Output the [x, y] coordinate of the center of the cell containing the given text.  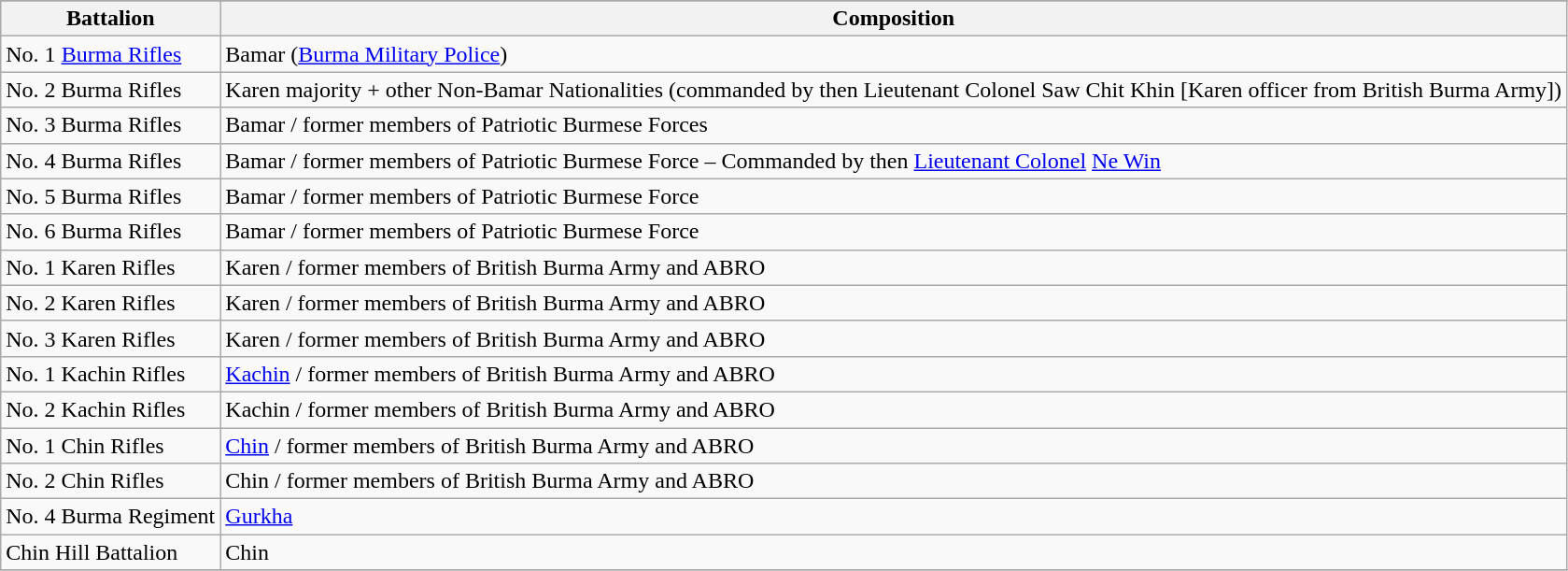
No. 1 Chin Rifles [110, 446]
Bamar (Burma Military Police) [894, 54]
Bamar / former members of Patriotic Burmese Forces [894, 125]
Composition [894, 19]
No. 1 Burma Rifles [110, 54]
Battalion [110, 19]
No. 2 Karen Rifles [110, 303]
Chin [894, 552]
Chin Hill Battalion [110, 552]
No. 3 Burma Rifles [110, 125]
No. 2 Burma Rifles [110, 90]
No. 1 Karen Rifles [110, 267]
No. 2 Chin Rifles [110, 481]
No. 5 Burma Rifles [110, 196]
Karen majority + other Non-Bamar Nationalities (commanded by then Lieutenant Colonel Saw Chit Khin [Karen officer from British Burma Army]) [894, 90]
No. 3 Karen Rifles [110, 338]
Bamar / former members of Patriotic Burmese Force – Commanded by then Lieutenant Colonel Ne Win [894, 161]
No. 6 Burma Rifles [110, 232]
No. 1 Kachin Rifles [110, 374]
Gurkha [894, 517]
No. 4 Burma Rifles [110, 161]
No. 2 Kachin Rifles [110, 409]
No. 4 Burma Regiment [110, 517]
